Return the (x, y) coordinate for the center point of the cell that contains the specified text.  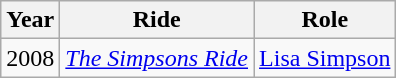
Year (30, 20)
Role (325, 20)
2008 (30, 58)
Lisa Simpson (325, 58)
Ride (157, 20)
The Simpsons Ride (157, 58)
